Determine the [x, y] coordinate at the center of the cell enclosing the given text.  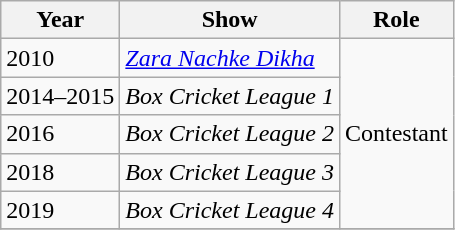
Year [60, 20]
2010 [60, 58]
Zara Nachke Dikha [230, 58]
Box Cricket League 4 [230, 210]
2018 [60, 172]
Contestant [396, 134]
Box Cricket League 3 [230, 172]
Role [396, 20]
2019 [60, 210]
Box Cricket League 2 [230, 134]
2014–2015 [60, 96]
Box Cricket League 1 [230, 96]
2016 [60, 134]
Show [230, 20]
